From the cell containing the given text, extract its center point as (x, y) coordinate. 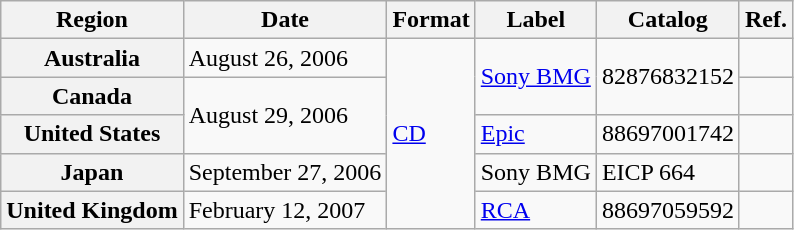
Format (431, 20)
Catalog (668, 20)
Region (92, 20)
RCA (536, 210)
88697059592 (668, 210)
Date (285, 20)
Canada (92, 96)
February 12, 2007 (285, 210)
United Kingdom (92, 210)
Ref. (766, 20)
Epic (536, 134)
Label (536, 20)
September 27, 2006 (285, 172)
August 29, 2006 (285, 115)
88697001742 (668, 134)
Japan (92, 172)
August 26, 2006 (285, 58)
Australia (92, 58)
United States (92, 134)
82876832152 (668, 77)
CD (431, 134)
EICP 664 (668, 172)
